Output the [X, Y] coordinate of the center of the cell containing the given text.  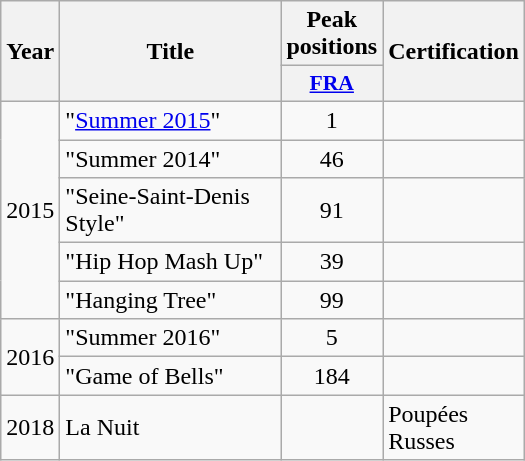
5 [332, 338]
La Nuit [170, 428]
Title [170, 52]
"Summer 2016" [170, 338]
"Hip Hop Mash Up" [170, 262]
39 [332, 262]
Year [30, 52]
"Hanging Tree" [170, 300]
Poupées Russes [454, 428]
"Summer 2014" [170, 159]
FRA [332, 84]
184 [332, 376]
Certification [454, 52]
2016 [30, 357]
91 [332, 210]
1 [332, 120]
2018 [30, 428]
"Seine-Saint-Denis Style" [170, 210]
"Game of Bells" [170, 376]
99 [332, 300]
"Summer 2015" [170, 120]
Peak positions [332, 34]
2015 [30, 210]
46 [332, 159]
